Return the [X, Y] coordinate for the center point of the cell that contains the specified text.  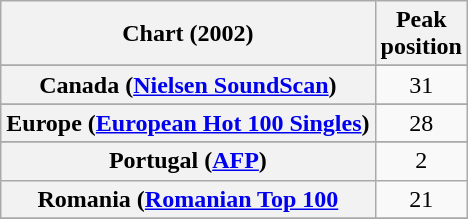
Canada (Nielsen SoundScan) [188, 85]
Romania (Romanian Top 100 [188, 199]
31 [421, 85]
21 [421, 199]
Peakposition [421, 34]
28 [421, 123]
Portugal (AFP) [188, 161]
Chart (2002) [188, 34]
Europe (European Hot 100 Singles) [188, 123]
2 [421, 161]
